Provide the (X, Y) coordinate of the cell's center where the given text is located.  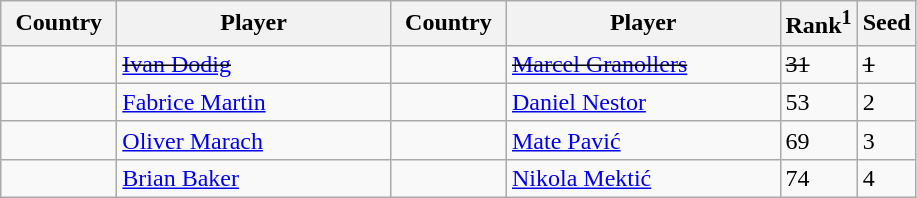
Marcel Granollers (643, 64)
Nikola Mektić (643, 178)
Fabrice Martin (254, 102)
Brian Baker (254, 178)
53 (818, 102)
4 (886, 178)
3 (886, 140)
74 (818, 178)
2 (886, 102)
69 (818, 140)
Daniel Nestor (643, 102)
Rank1 (818, 24)
1 (886, 64)
Seed (886, 24)
Ivan Dodig (254, 64)
Mate Pavić (643, 140)
31 (818, 64)
Oliver Marach (254, 140)
